Extract the [x, y] coordinate from the center of the cell holding the provided text.  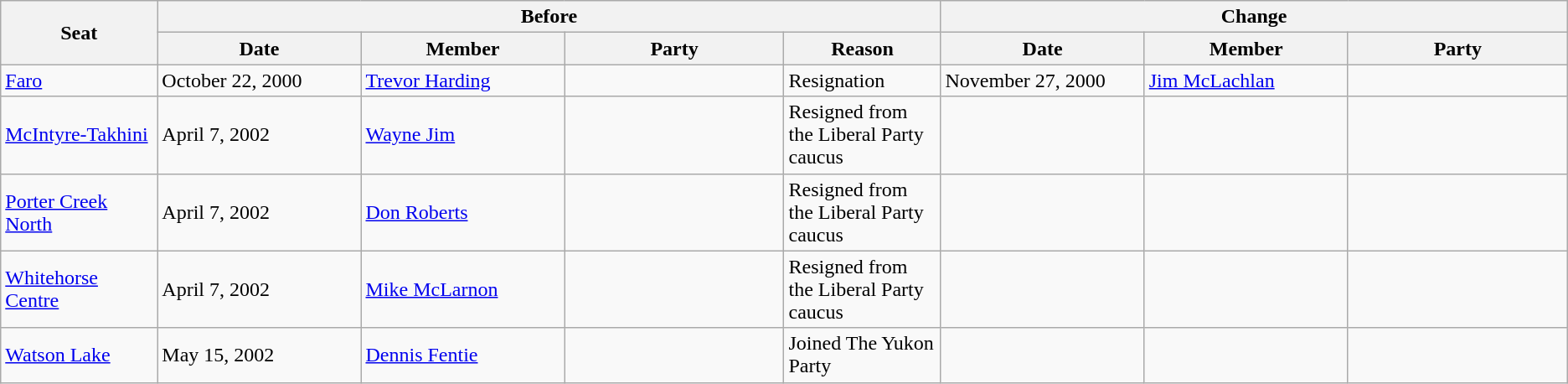
Jim McLachlan [1246, 80]
Reason [863, 49]
Trevor Harding [462, 80]
Before [549, 17]
Dennis Fentie [462, 355]
Change [1254, 17]
Mike McLarnon [462, 289]
Watson Lake [79, 355]
November 27, 2000 [1042, 80]
May 15, 2002 [260, 355]
Porter Creek North [79, 212]
Joined The Yukon Party [863, 355]
Seat [79, 33]
Resignation [863, 80]
October 22, 2000 [260, 80]
Don Roberts [462, 212]
Faro [79, 80]
McIntyre-Takhini [79, 135]
Wayne Jim [462, 135]
Whitehorse Centre [79, 289]
